Search for the cell housing the specified text and yield its [x, y] center coordinate. 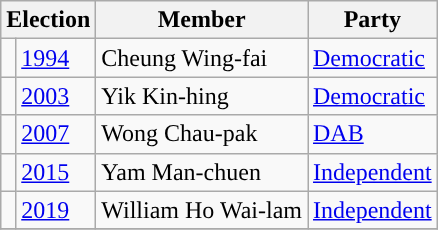
2003 [56, 96]
Party [373, 20]
2019 [56, 210]
Wong Chau-pak [202, 134]
Member [202, 20]
1994 [56, 58]
Yam Man-chuen [202, 172]
Cheung Wing-fai [202, 58]
Yik Kin-hing [202, 96]
2015 [56, 172]
DAB [373, 134]
William Ho Wai-lam [202, 210]
Election [48, 20]
2007 [56, 134]
